Output the [X, Y] coordinate of the center of the cell containing the given text.  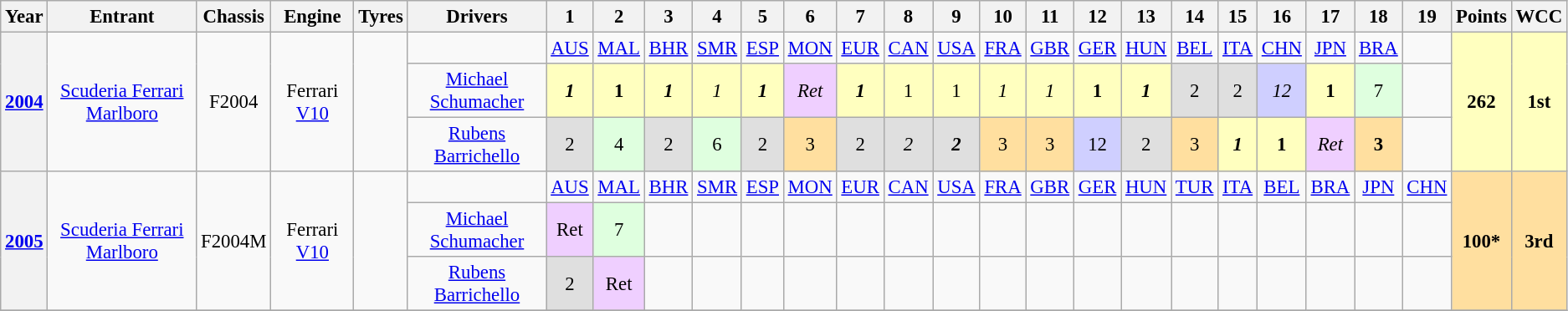
5 [762, 17]
16 [1282, 17]
F2004 [234, 102]
TUR [1195, 187]
262 [1481, 102]
15 [1238, 17]
Points [1481, 17]
F2004M [234, 241]
19 [1427, 17]
17 [1330, 17]
2005 [24, 241]
9 [956, 17]
13 [1146, 17]
1st [1539, 102]
3rd [1539, 241]
Tyres [381, 17]
WCC [1539, 17]
10 [1002, 17]
Entrant [122, 17]
18 [1379, 17]
Year [24, 17]
14 [1195, 17]
Rubens Barrichello [477, 145]
100* [1481, 241]
Engine [313, 17]
Drivers [477, 17]
2004 [24, 102]
11 [1049, 17]
8 [909, 17]
Chassis [234, 17]
